Output the (x, y) coordinate of the center of the cell containing the given text.  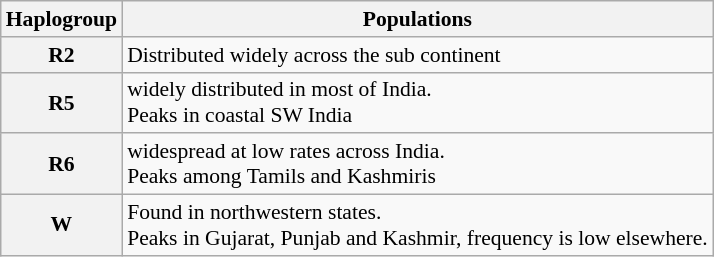
widespread at low rates across India. Peaks among Tamils and Kashmiris (418, 164)
R5 (62, 102)
Haplogroup (62, 19)
Populations (418, 19)
Distributed widely across the sub continent (418, 55)
R6 (62, 164)
Found in northwestern states. Peaks in Gujarat, Punjab and Kashmir, frequency is low elsewhere. (418, 226)
R2 (62, 55)
widely distributed in most of India. Peaks in coastal SW India (418, 102)
W (62, 226)
